Capture the cell that displays the provided text and extract its [x, y] central coordinate. 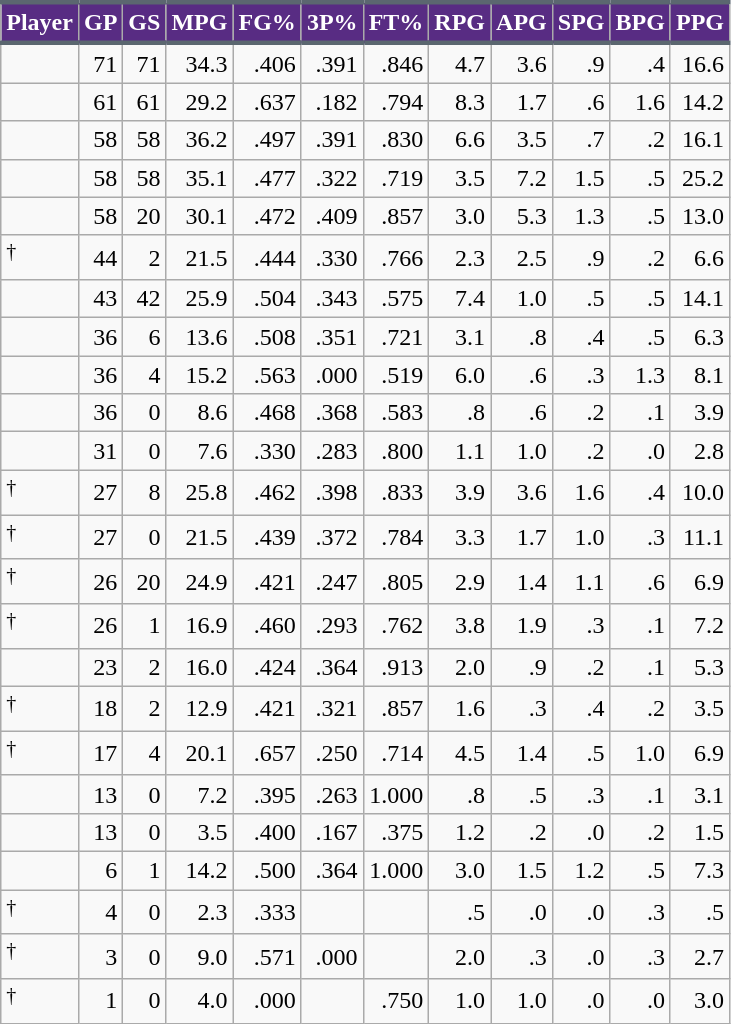
4.7 [460, 63]
.800 [396, 451]
SPG [581, 22]
.167 [332, 832]
20.1 [200, 754]
APG [522, 22]
.375 [396, 832]
.460 [267, 626]
42 [144, 299]
.637 [267, 102]
.750 [396, 1002]
25.9 [200, 299]
.830 [396, 140]
.444 [267, 258]
25.2 [700, 178]
3.8 [460, 626]
.368 [332, 413]
.500 [267, 871]
1.9 [522, 626]
16.6 [700, 63]
.472 [267, 216]
10.0 [700, 492]
.497 [267, 140]
7.4 [460, 299]
.794 [396, 102]
43 [100, 299]
RPG [460, 22]
2.7 [700, 956]
.462 [267, 492]
.583 [396, 413]
BPG [640, 22]
.395 [267, 794]
.477 [267, 178]
.293 [332, 626]
3.3 [460, 538]
.519 [396, 375]
.833 [396, 492]
.372 [332, 538]
FT% [396, 22]
GS [144, 22]
PPG [700, 22]
.846 [396, 63]
2.8 [700, 451]
FG% [267, 22]
7.3 [700, 871]
2.5 [522, 258]
8.6 [200, 413]
.263 [332, 794]
.468 [267, 413]
.575 [396, 299]
25.8 [200, 492]
.913 [396, 667]
16.9 [200, 626]
.321 [332, 708]
.182 [332, 102]
13.0 [700, 216]
.322 [332, 178]
.398 [332, 492]
9.0 [200, 956]
15.2 [200, 375]
16.0 [200, 667]
.439 [267, 538]
.719 [396, 178]
.424 [267, 667]
.504 [267, 299]
GP [100, 22]
11.1 [700, 538]
13.6 [200, 337]
.7 [581, 140]
.406 [267, 63]
6.0 [460, 375]
.714 [396, 754]
8 [144, 492]
24.9 [200, 582]
7.6 [200, 451]
.784 [396, 538]
.721 [396, 337]
17 [100, 754]
14.1 [700, 299]
.805 [396, 582]
4.0 [200, 1002]
.657 [267, 754]
.250 [332, 754]
3P% [332, 22]
8.3 [460, 102]
36.2 [200, 140]
.343 [332, 299]
.762 [396, 626]
18 [100, 708]
35.1 [200, 178]
30.1 [200, 216]
23 [100, 667]
.571 [267, 956]
3 [100, 956]
8.1 [700, 375]
.508 [267, 337]
34.3 [200, 63]
.247 [332, 582]
Player [40, 22]
44 [100, 258]
.766 [396, 258]
16.1 [700, 140]
.333 [267, 912]
31 [100, 451]
.283 [332, 451]
.409 [332, 216]
.400 [267, 832]
MPG [200, 22]
6.3 [700, 337]
12.9 [200, 708]
.563 [267, 375]
2.9 [460, 582]
.351 [332, 337]
29.2 [200, 102]
4.5 [460, 754]
